Extract the (x, y) coordinate from the center of the cell holding the provided text.  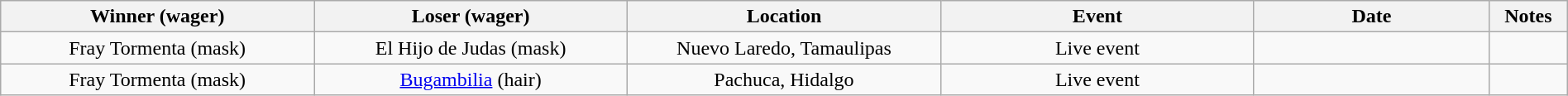
Location (784, 17)
Date (1371, 17)
Bugambilia (hair) (471, 79)
El Hijo de Judas (mask) (471, 48)
Pachuca, Hidalgo (784, 79)
Notes (1528, 17)
Nuevo Laredo, Tamaulipas (784, 48)
Event (1097, 17)
Loser (wager) (471, 17)
Winner (wager) (157, 17)
